Return the [X, Y] coordinate for the center point of the cell that contains the specified text.  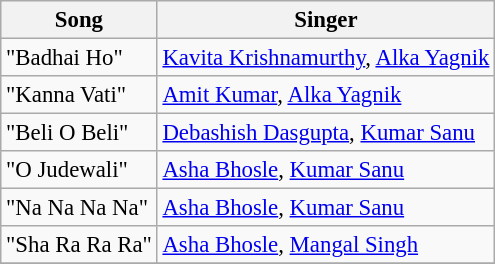
"Na Na Na Na" [79, 208]
Song [79, 20]
Asha Bhosle, Mangal Singh [326, 245]
Singer [326, 20]
"O Judewali" [79, 170]
Kavita Krishnamurthy, Alka Yagnik [326, 58]
"Sha Ra Ra Ra" [79, 245]
"Beli O Beli" [79, 133]
"Badhai Ho" [79, 58]
Debashish Dasgupta, Kumar Sanu [326, 133]
"Kanna Vati" [79, 95]
Amit Kumar, Alka Yagnik [326, 95]
